Find where the given text appears and provide that cell's center as (x, y) coordinate. 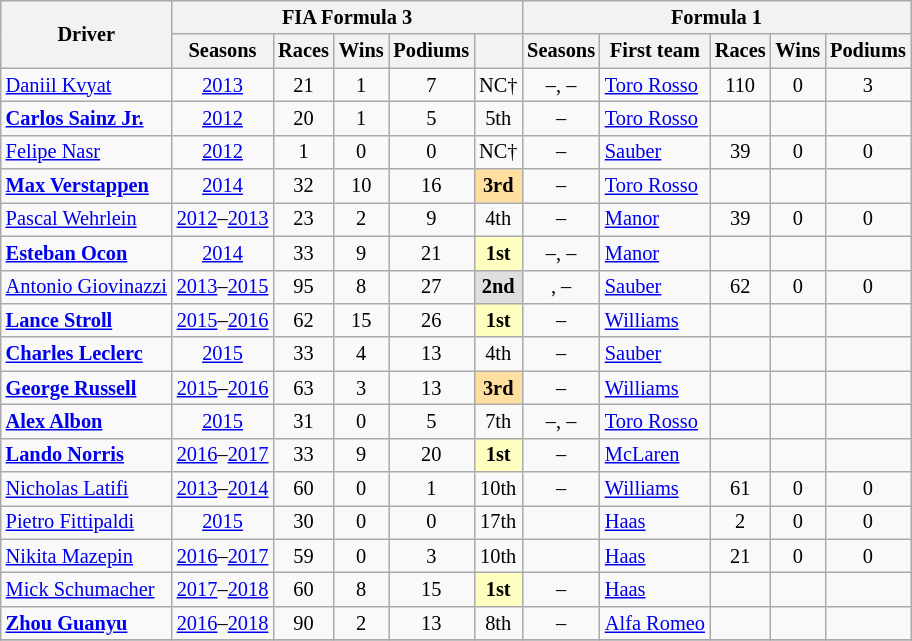
59 (304, 556)
, – (561, 287)
Charles Leclerc (86, 354)
2nd (498, 287)
Esteban Ocon (86, 253)
Zhou Guanyu (86, 623)
Antonio Giovinazzi (86, 287)
2013 (222, 85)
2013–2015 (222, 287)
95 (304, 287)
2017–2018 (222, 589)
23 (304, 219)
7 (431, 85)
Alfa Romeo (655, 623)
Driver (86, 34)
63 (304, 388)
110 (740, 85)
31 (304, 421)
Lance Stroll (86, 320)
Formula 1 (716, 17)
Nikita Mazepin (86, 556)
McLaren (655, 455)
Carlos Sainz Jr. (86, 118)
32 (304, 186)
30 (304, 522)
10 (362, 186)
Daniil Kvyat (86, 85)
Alex Albon (86, 421)
4 (362, 354)
George Russell (86, 388)
26 (431, 320)
2016–2018 (222, 623)
Pascal Wehrlein (86, 219)
Max Verstappen (86, 186)
8th (498, 623)
27 (431, 287)
17th (498, 522)
Lando Norris (86, 455)
16 (431, 186)
FIA Formula 3 (347, 17)
Nicholas Latifi (86, 489)
Pietro Fittipaldi (86, 522)
2012–2013 (222, 219)
7th (498, 421)
Mick Schumacher (86, 589)
5th (498, 118)
61 (740, 489)
First team (655, 51)
2013–2014 (222, 489)
90 (304, 623)
Felipe Nasr (86, 152)
